Identify which cell holds the provided text, then report its [X, Y] central coordinate. 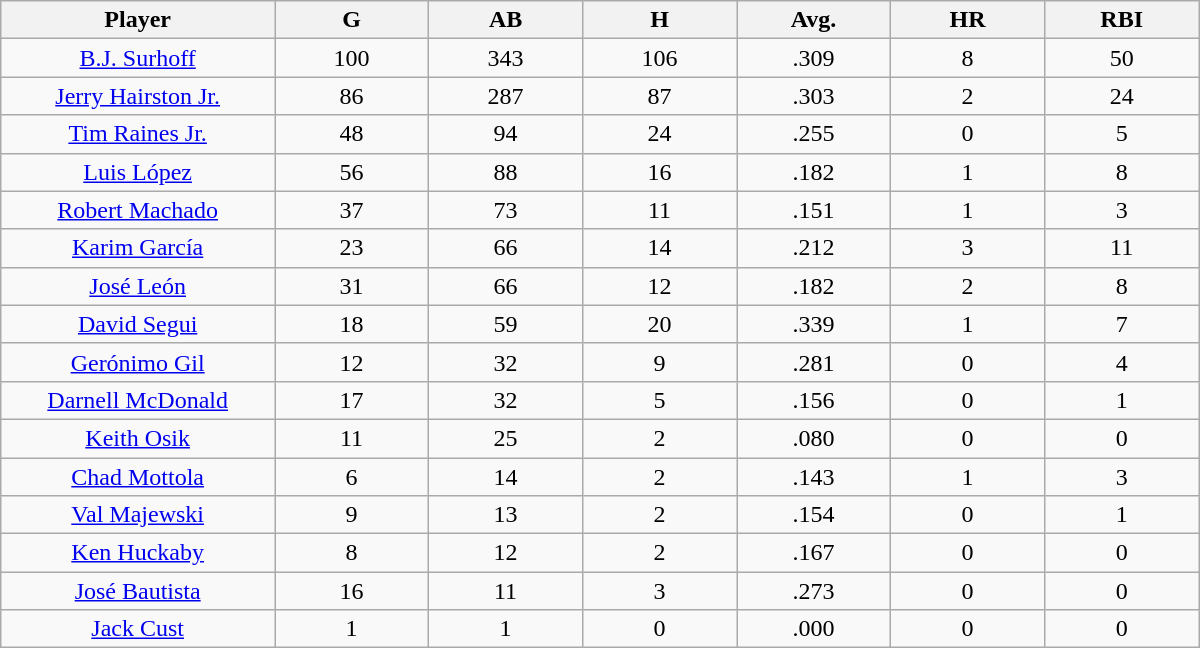
.154 [814, 515]
13 [506, 515]
AB [506, 20]
50 [1122, 58]
.255 [814, 134]
56 [352, 172]
.281 [814, 362]
Ken Huckaby [138, 553]
Val Majewski [138, 515]
Gerónimo Gil [138, 362]
.143 [814, 477]
.156 [814, 400]
18 [352, 324]
.080 [814, 438]
Darnell McDonald [138, 400]
86 [352, 96]
Karim García [138, 248]
106 [660, 58]
H [660, 20]
.151 [814, 210]
Luis López [138, 172]
Player [138, 20]
287 [506, 96]
José Bautista [138, 591]
RBI [1122, 20]
73 [506, 210]
87 [660, 96]
Robert Machado [138, 210]
59 [506, 324]
7 [1122, 324]
.212 [814, 248]
.309 [814, 58]
Keith Osik [138, 438]
B.J. Surhoff [138, 58]
37 [352, 210]
Jerry Hairston Jr. [138, 96]
17 [352, 400]
25 [506, 438]
48 [352, 134]
.273 [814, 591]
.167 [814, 553]
José León [138, 286]
23 [352, 248]
4 [1122, 362]
.000 [814, 629]
343 [506, 58]
.339 [814, 324]
Avg. [814, 20]
G [352, 20]
20 [660, 324]
94 [506, 134]
.303 [814, 96]
31 [352, 286]
Tim Raines Jr. [138, 134]
Jack Cust [138, 629]
David Segui [138, 324]
100 [352, 58]
HR [968, 20]
88 [506, 172]
6 [352, 477]
Chad Mottola [138, 477]
